Identify which cell holds the provided text, then report its (x, y) central coordinate. 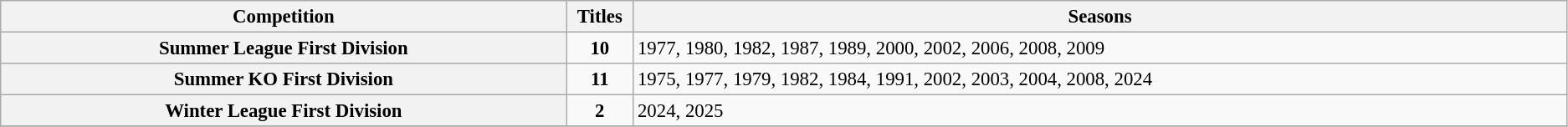
11 (600, 79)
2024, 2025 (1100, 111)
1975, 1977, 1979, 1982, 1984, 1991, 2002, 2003, 2004, 2008, 2024 (1100, 79)
Competition (284, 17)
10 (600, 48)
Titles (600, 17)
Summer KO First Division (284, 79)
Winter League First Division (284, 111)
Summer League First Division (284, 48)
2 (600, 111)
Seasons (1100, 17)
1977, 1980, 1982, 1987, 1989, 2000, 2002, 2006, 2008, 2009 (1100, 48)
